Return the (X, Y) coordinate for the center point of the cell that contains the specified text.  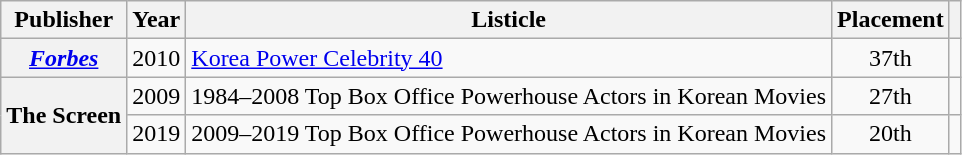
20th (891, 134)
37th (891, 58)
Forbes (64, 58)
2009 (156, 96)
2009–2019 Top Box Office Powerhouse Actors in Korean Movies (509, 134)
1984–2008 Top Box Office Powerhouse Actors in Korean Movies (509, 96)
2010 (156, 58)
Listicle (509, 20)
2019 (156, 134)
The Screen (64, 115)
Year (156, 20)
Placement (891, 20)
27th (891, 96)
Korea Power Celebrity 40 (509, 58)
Publisher (64, 20)
